Scan for the cell matching the given text and deliver its (X, Y) coordinate at center. 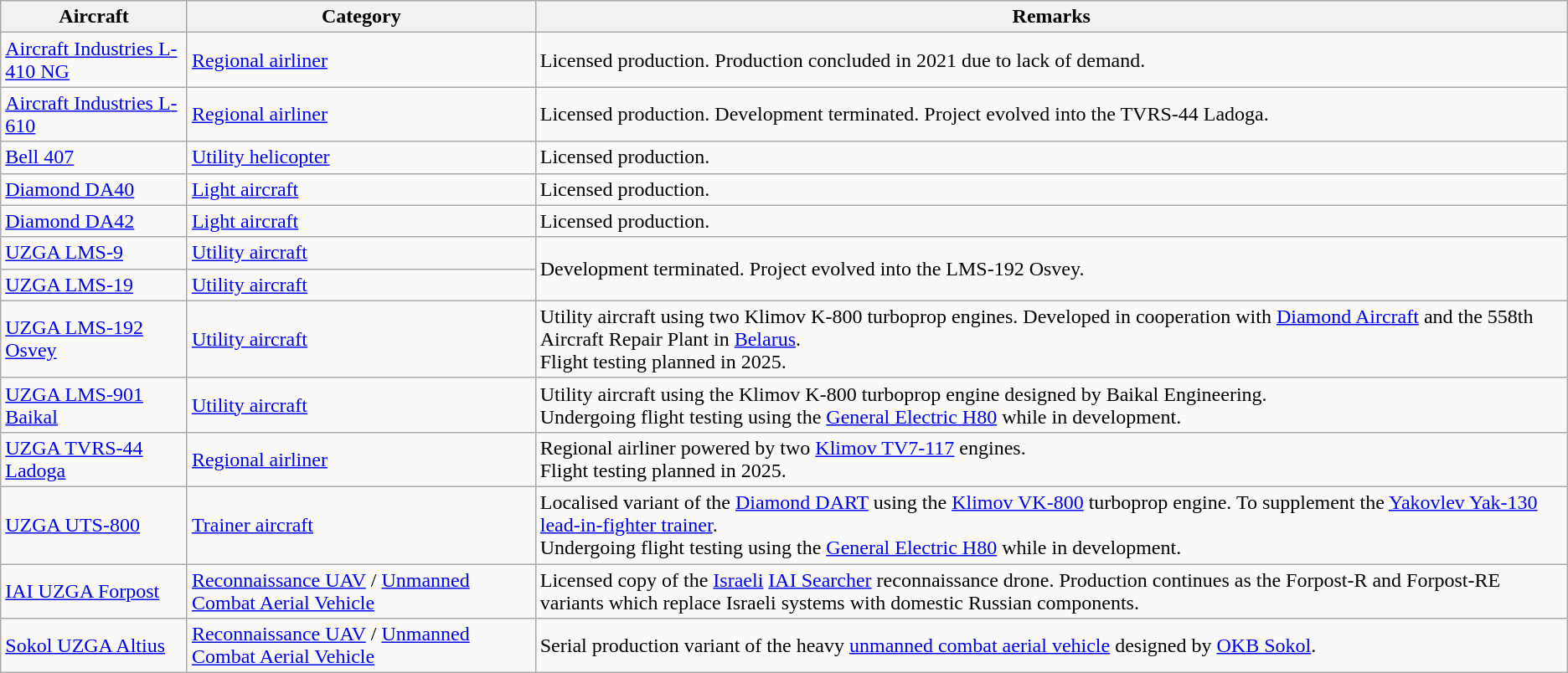
Sokol UZGA Altius (94, 646)
UZGA LMS-192 Osvey (94, 339)
Regional airliner powered by two Klimov TV7-117 engines.Flight testing planned in 2025. (1051, 459)
Utility helicopter (361, 157)
Licensed production. Development terminated. Project evolved into the TVRS-44 Ladoga. (1051, 114)
Aircraft Industries L-610 (94, 114)
UZGA LMS-19 (94, 285)
Bell 407 (94, 157)
Development terminated. Project evolved into the LMS-192 Osvey. (1051, 269)
UZGA TVRS-44 Ladoga (94, 459)
Licensed production. Production concluded in 2021 due to lack of demand. (1051, 60)
Serial production variant of the heavy unmanned combat aerial vehicle designed by OKB Sokol. (1051, 646)
Diamond DA42 (94, 221)
Aircraft (94, 17)
UZGA LMS-9 (94, 253)
UZGA LMS-901 Baikal (94, 405)
Aircraft Industries L-410 NG (94, 60)
Category (361, 17)
Trainer aircraft (361, 525)
UZGA UTS-800 (94, 525)
IAI UZGA Forpost (94, 591)
Remarks (1051, 17)
Diamond DA40 (94, 189)
